Locate the cell with the specified text and output its (x, y) center coordinate. 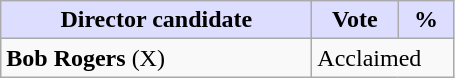
Bob Rogers (X) (156, 58)
% (426, 20)
Acclaimed (383, 58)
Director candidate (156, 20)
Vote (355, 20)
